Search for the cell housing the specified text and yield its (x, y) center coordinate. 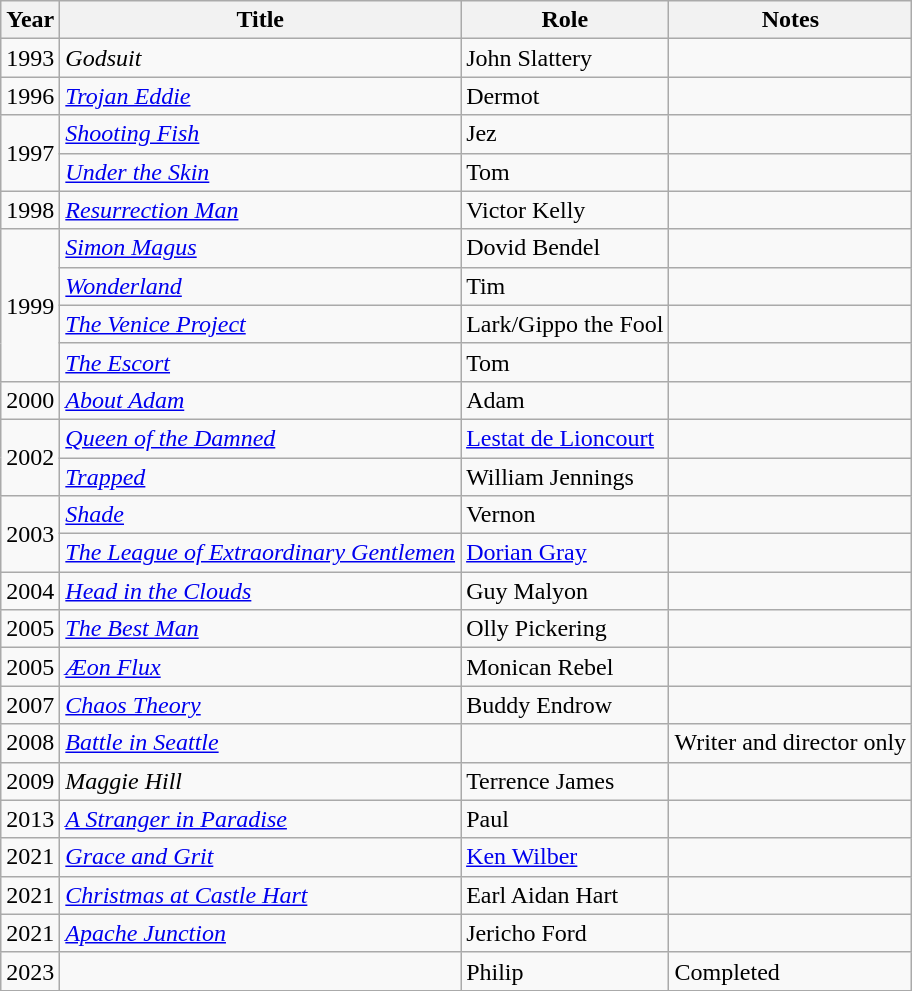
Trojan Eddie (260, 96)
Simon Magus (260, 248)
1997 (30, 153)
Guy Malyon (565, 591)
Notes (790, 20)
Role (565, 20)
Queen of the Damned (260, 438)
Title (260, 20)
Grace and Grit (260, 857)
Adam (565, 400)
Trapped (260, 477)
Chaos Theory (260, 705)
Dovid Bendel (565, 248)
Dermot (565, 96)
Jez (565, 134)
Wonderland (260, 286)
Ken Wilber (565, 857)
Writer and director only (790, 743)
Shade (260, 515)
Vernon (565, 515)
Apache Junction (260, 933)
Maggie Hill (260, 781)
Lestat de Lioncourt (565, 438)
Dorian Gray (565, 553)
Lark/Gippo the Fool (565, 324)
A Stranger in Paradise (260, 819)
The Escort (260, 362)
Resurrection Man (260, 210)
Monican Rebel (565, 667)
2009 (30, 781)
Head in the Clouds (260, 591)
2002 (30, 457)
Godsuit (260, 58)
2003 (30, 534)
The Venice Project (260, 324)
Shooting Fish (260, 134)
Year (30, 20)
Æon Flux (260, 667)
Under the Skin (260, 172)
Olly Pickering (565, 629)
Victor Kelly (565, 210)
1998 (30, 210)
Completed (790, 971)
The League of Extraordinary Gentlemen (260, 553)
Terrence James (565, 781)
Philip (565, 971)
Buddy Endrow (565, 705)
The Best Man (260, 629)
2008 (30, 743)
2007 (30, 705)
1996 (30, 96)
About Adam (260, 400)
2000 (30, 400)
Battle in Seattle (260, 743)
Jericho Ford (565, 933)
Tim (565, 286)
2004 (30, 591)
John Slattery (565, 58)
Christmas at Castle Hart (260, 895)
Paul (565, 819)
1999 (30, 305)
William Jennings (565, 477)
2023 (30, 971)
2013 (30, 819)
1993 (30, 58)
Earl Aidan Hart (565, 895)
